Locate the cell with the specified text and output its [x, y] center coordinate. 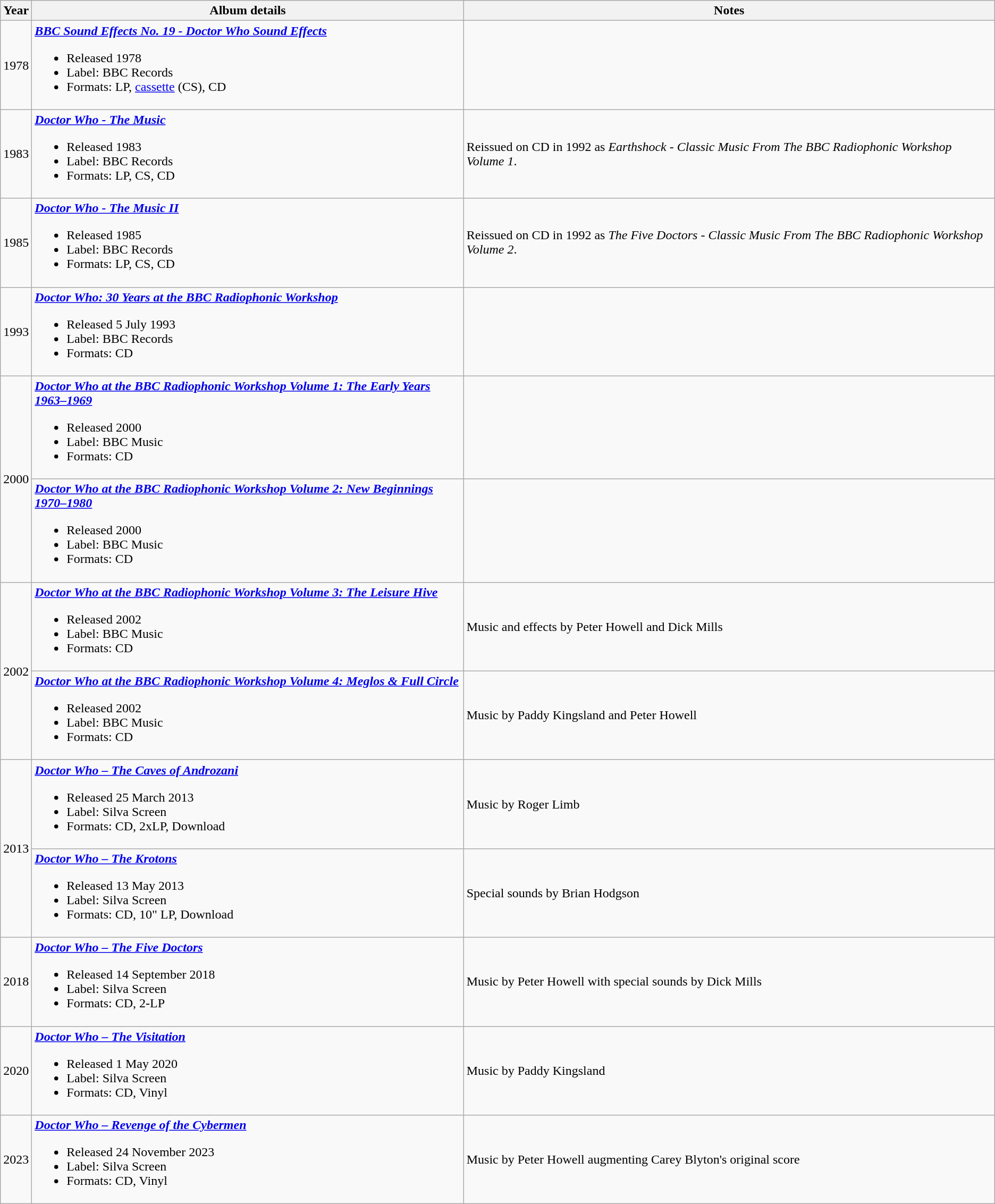
Reissued on CD in 1992 as The Five Doctors - Classic Music From The BBC Radiophonic Workshop Volume 2. [729, 242]
Music and effects by Peter Howell and Dick Mills [729, 626]
Doctor Who: 30 Years at the BBC Radiophonic WorkshopReleased 5 July 1993Label: BBC Records Formats: CD [248, 332]
2020 [16, 1071]
1978 [16, 65]
Doctor Who – Revenge of the CybermenReleased 24 November 2023 Label: Silva ScreenFormats: CD, Vinyl [248, 1160]
Music by Paddy Kingsland [729, 1071]
2000 [16, 479]
1983 [16, 154]
Doctor Who – The Five DoctorsReleased 14 September 2018Label: Silva Screen Formats: CD, 2-LP [248, 981]
BBC Sound Effects No. 19 - Doctor Who Sound EffectsReleased 1978Label: BBC Records Formats: LP, cassette (CS), CD [248, 65]
1993 [16, 332]
2013 [16, 848]
Doctor Who at the BBC Radiophonic Workshop Volume 1: The Early Years 1963–1969Released 2000Label: BBC Music Formats: CD [248, 427]
1985 [16, 242]
2002 [16, 671]
2023 [16, 1160]
Music by Roger Limb [729, 804]
Doctor Who at the BBC Radiophonic Workshop Volume 3: The Leisure HiveReleased 2002Label: BBC Music Formats: CD [248, 626]
Doctor Who – The Krotons Released 13 May 2013Label: Silva Screen Formats: CD, 10" LP, Download [248, 893]
Album details [248, 11]
Music by Peter Howell with special sounds by Dick Mills [729, 981]
Doctor Who at the BBC Radiophonic Workshop Volume 2: New Beginnings 1970–1980Released 2000Label: BBC Music Formats: CD [248, 531]
Doctor Who - The Music IIReleased 1985Label: BBC Records Formats: LP, CS, CD [248, 242]
Music by Paddy Kingsland and Peter Howell [729, 715]
Doctor Who – The Caves of AndrozaniReleased 25 March 2013Label: Silva Screen Formats: CD, 2xLP, Download [248, 804]
Doctor Who - The MusicReleased 1983Label: BBC Records Formats: LP, CS, CD [248, 154]
Special sounds by Brian Hodgson [729, 893]
Doctor Who at the BBC Radiophonic Workshop Volume 4: Meglos & Full CircleReleased 2002Label: BBC Music Formats: CD [248, 715]
Notes [729, 11]
Reissued on CD in 1992 as Earthshock - Classic Music From The BBC Radiophonic Workshop Volume 1. [729, 154]
2018 [16, 981]
Doctor Who – The VisitationReleased 1 May 2020Label: Silva Screen Formats: CD, Vinyl [248, 1071]
Year [16, 11]
Music by Peter Howell augmenting Carey Blyton's original score [729, 1160]
